Locate the cell with the specified text and output its [X, Y] center coordinate. 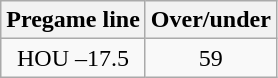
HOU –17.5 [74, 58]
59 [210, 58]
Pregame line [74, 20]
Over/under [210, 20]
